Output the [x, y] coordinate of the center of the cell containing the given text.  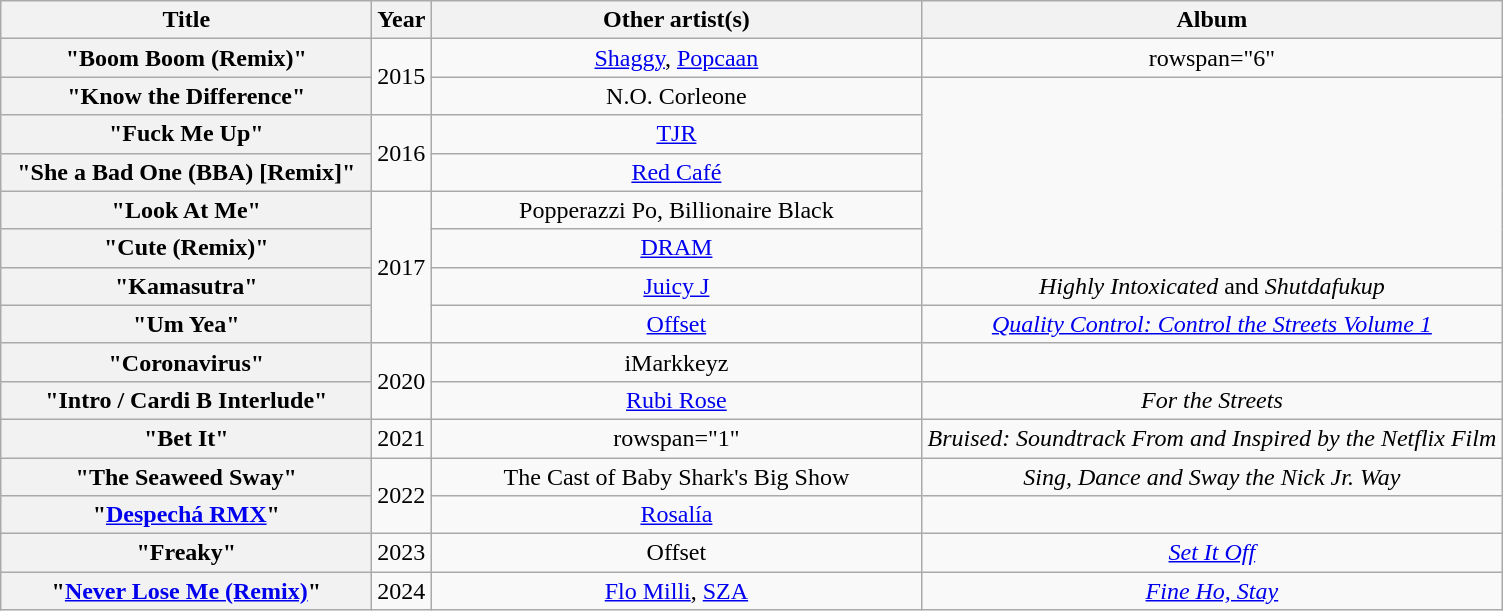
TJR [676, 134]
Sing, Dance and Sway the Nick Jr. Way [1212, 477]
2024 [402, 591]
rowspan="6" [1212, 58]
"She a Bad One (BBA) [Remix]" [186, 172]
DRAM [676, 248]
Other artist(s) [676, 20]
"Freaky" [186, 553]
Rubi Rose [676, 400]
iMarkkeyz [676, 362]
Highly Intoxicated and Shutdafukup [1212, 286]
N.O. Corleone [676, 96]
"Um Yea" [186, 324]
Album [1212, 20]
Set It Off [1212, 553]
Bruised: Soundtrack From and Inspired by the Netflix Film [1212, 438]
"Never Lose Me (Remix)" [186, 591]
"Boom Boom (Remix)" [186, 58]
2020 [402, 381]
2022 [402, 496]
Popperazzi Po, Billionaire Black [676, 210]
"Know the Difference" [186, 96]
Quality Control: Control the Streets Volume 1 [1212, 324]
2016 [402, 153]
Shaggy, Popcaan [676, 58]
"Intro / Cardi B Interlude" [186, 400]
Red Café [676, 172]
"Cute (Remix)" [186, 248]
2017 [402, 267]
"The Seaweed Sway" [186, 477]
Title [186, 20]
2023 [402, 553]
"Kamasutra" [186, 286]
"Look At Me" [186, 210]
For the Streets [1212, 400]
"Bet It" [186, 438]
Rosalía [676, 515]
"Fuck Me Up" [186, 134]
Flo Milli, SZA [676, 591]
Fine Ho, Stay [1212, 591]
rowspan="1" [676, 438]
"Coronavirus" [186, 362]
2015 [402, 77]
Year [402, 20]
"Despechá RMX" [186, 515]
Juicy J [676, 286]
The Cast of Baby Shark's Big Show [676, 477]
2021 [402, 438]
